Return the [x, y] coordinate for the center point of the cell that contains the specified text.  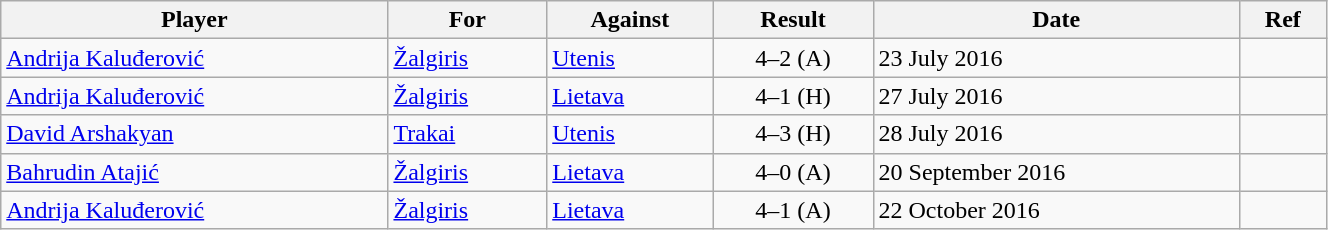
Ref [1282, 20]
Against [630, 20]
4–1 (A) [793, 210]
Bahrudin Atajić [194, 172]
27 July 2016 [1056, 96]
4–2 (A) [793, 58]
4–1 (H) [793, 96]
28 July 2016 [1056, 134]
20 September 2016 [1056, 172]
Result [793, 20]
Date [1056, 20]
For [468, 20]
4–0 (A) [793, 172]
Trakai [468, 134]
23 July 2016 [1056, 58]
22 October 2016 [1056, 210]
4–3 (H) [793, 134]
Player [194, 20]
David Arshakyan [194, 134]
